Output the (x, y) coordinate of the center of the cell containing the given text.  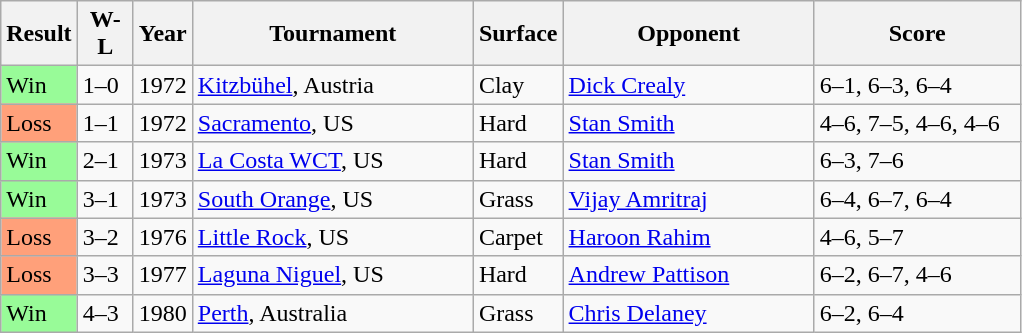
Score (917, 34)
Surface (518, 34)
Little Rock, US (332, 237)
3–1 (105, 199)
Haroon Rahim (688, 237)
Sacramento, US (332, 123)
4–6, 7–5, 4–6, 4–6 (917, 123)
Carpet (518, 237)
Result (39, 34)
1980 (162, 313)
1977 (162, 275)
Year (162, 34)
Opponent (688, 34)
Vijay Amritraj (688, 199)
3–3 (105, 275)
6–2, 6–7, 4–6 (917, 275)
6–4, 6–7, 6–4 (917, 199)
Kitzbühel, Austria (332, 85)
W-L (105, 34)
6–2, 6–4 (917, 313)
Andrew Pattison (688, 275)
4–3 (105, 313)
6–1, 6–3, 6–4 (917, 85)
South Orange, US (332, 199)
3–2 (105, 237)
1–1 (105, 123)
1–0 (105, 85)
La Costa WCT, US (332, 161)
Dick Crealy (688, 85)
Tournament (332, 34)
Perth, Australia (332, 313)
Laguna Niguel, US (332, 275)
Chris Delaney (688, 313)
1976 (162, 237)
4–6, 5–7 (917, 237)
2–1 (105, 161)
Clay (518, 85)
6–3, 7–6 (917, 161)
